Locate the cell with the specified text and output its [x, y] center coordinate. 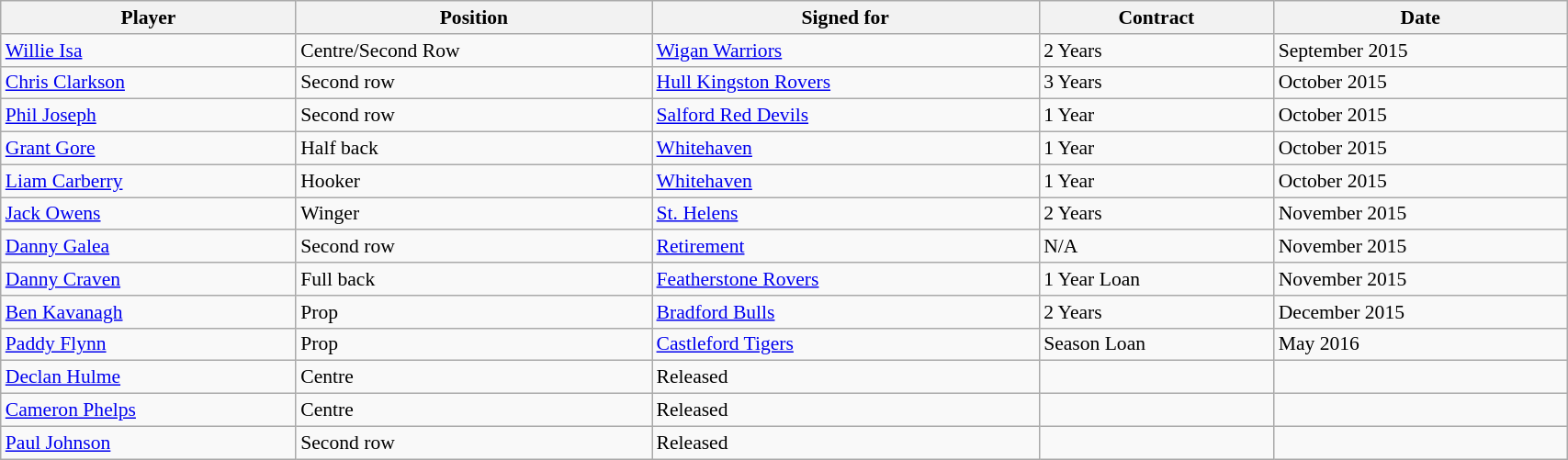
Retirement [846, 247]
Paddy Flynn [149, 344]
Chris Clarkson [149, 83]
Hooker [474, 181]
N/A [1156, 247]
Season Loan [1156, 344]
Phil Joseph [149, 116]
Position [474, 17]
St. Helens [846, 214]
Full back [474, 279]
Grant Gore [149, 149]
Salford Red Devils [846, 116]
Contract [1156, 17]
1 Year Loan [1156, 279]
Paul Johnson [149, 443]
Danny Galea [149, 247]
Danny Craven [149, 279]
3 Years [1156, 83]
Date [1420, 17]
Declan Hulme [149, 377]
Player [149, 17]
Bradford Bulls [846, 312]
Hull Kingston Rovers [846, 83]
Winger [474, 214]
Liam Carberry [149, 181]
Willie Isa [149, 50]
Ben Kavanagh [149, 312]
Featherstone Rovers [846, 279]
May 2016 [1420, 344]
Half back [474, 149]
December 2015 [1420, 312]
Signed for [846, 17]
September 2015 [1420, 50]
Centre/Second Row [474, 50]
Cameron Phelps [149, 410]
Castleford Tigers [846, 344]
Wigan Warriors [846, 50]
Jack Owens [149, 214]
